Extract the (X, Y) coordinate from the center of the cell holding the provided text.  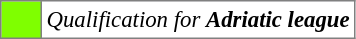
Qualification for Adriatic league (198, 20)
